Capture the cell that displays the provided text and extract its (X, Y) central coordinate. 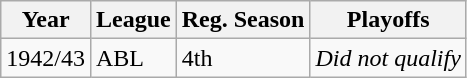
Did not qualify (388, 58)
Reg. Season (243, 20)
1942/43 (46, 58)
Year (46, 20)
Playoffs (388, 20)
League (133, 20)
ABL (133, 58)
4th (243, 58)
